Detect which cell encompasses the target text, then output its [X, Y] center coordinate. 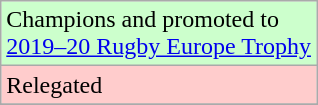
Relegated [159, 85]
Champions and promoted to2019–20 Rugby Europe Trophy [159, 34]
